Extract the [X, Y] coordinate from the center of the cell holding the provided text.  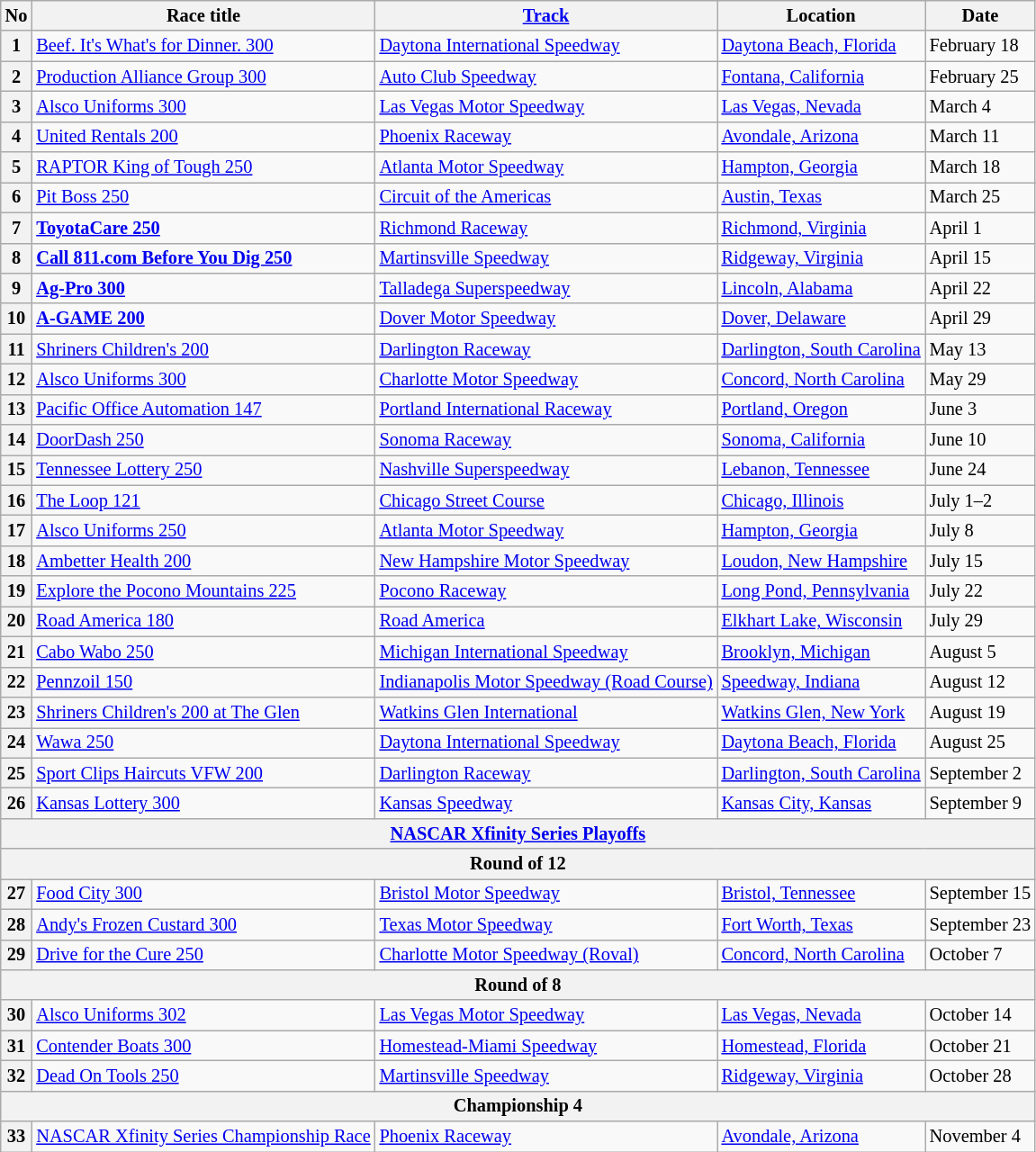
Pennzoil 150 [203, 682]
March 25 [980, 197]
Sonoma Raceway [546, 440]
Road America 180 [203, 621]
Speedway, Indiana [821, 682]
Explore the Pocono Mountains 225 [203, 591]
5 [16, 167]
Michigan International Speedway [546, 652]
Wawa 250 [203, 742]
September 9 [980, 803]
26 [16, 803]
November 4 [980, 1137]
February 18 [980, 46]
October 7 [980, 955]
Homestead-Miami Speedway [546, 1046]
Bristol, Tennessee [821, 894]
Pit Boss 250 [203, 197]
September 23 [980, 924]
Charlotte Motor Speedway (Roval) [546, 955]
27 [16, 894]
10 [16, 319]
The Loop 121 [203, 500]
20 [16, 621]
August 25 [980, 742]
Chicago, Illinois [821, 500]
Richmond, Virginia [821, 228]
15 [16, 470]
9 [16, 288]
April 22 [980, 288]
7 [16, 228]
8 [16, 258]
Charlotte Motor Speedway [546, 379]
Kansas Lottery 300 [203, 803]
July 8 [980, 530]
Contender Boats 300 [203, 1046]
Talladega Superspeedway [546, 288]
Lincoln, Alabama [821, 288]
19 [16, 591]
21 [16, 652]
NASCAR Xfinity Series Championship Race [203, 1137]
Fort Worth, Texas [821, 924]
33 [16, 1137]
No [16, 15]
October 14 [980, 1015]
May 13 [980, 349]
Bristol Motor Speedway [546, 894]
Alsco Uniforms 250 [203, 530]
17 [16, 530]
Round of 12 [518, 864]
1 [16, 46]
April 29 [980, 319]
Food City 300 [203, 894]
Sonoma, California [821, 440]
16 [16, 500]
August 12 [980, 682]
May 29 [980, 379]
Long Pond, Pennsylvania [821, 591]
February 25 [980, 76]
June 10 [980, 440]
Shriners Children's 200 [203, 349]
22 [16, 682]
Portland International Raceway [546, 409]
Dead On Tools 250 [203, 1075]
Sport Clips Haircuts VFW 200 [203, 773]
October 28 [980, 1075]
Andy's Frozen Custard 300 [203, 924]
Austin, Texas [821, 197]
Nashville Superspeedway [546, 470]
Portland, Oregon [821, 409]
July 15 [980, 561]
Pocono Raceway [546, 591]
April 1 [980, 228]
Lebanon, Tennessee [821, 470]
New Hampshire Motor Speedway [546, 561]
Cabo Wabo 250 [203, 652]
Production Alliance Group 300 [203, 76]
12 [16, 379]
Race title [203, 15]
NASCAR Xfinity Series Playoffs [518, 833]
Texas Motor Speedway [546, 924]
Fontana, California [821, 76]
Road America [546, 621]
April 15 [980, 258]
Shriners Children's 200 at The Glen [203, 712]
Ag-Pro 300 [203, 288]
March 11 [980, 137]
Alsco Uniforms 302 [203, 1015]
Richmond Raceway [546, 228]
6 [16, 197]
June 3 [980, 409]
A-GAME 200 [203, 319]
3 [16, 106]
Ambetter Health 200 [203, 561]
DoorDash 250 [203, 440]
RAPTOR King of Tough 250 [203, 167]
Kansas Speedway [546, 803]
18 [16, 561]
32 [16, 1075]
Circuit of the Americas [546, 197]
Date [980, 15]
14 [16, 440]
ToyotaCare 250 [203, 228]
31 [16, 1046]
Kansas City, Kansas [821, 803]
2 [16, 76]
March 18 [980, 167]
June 24 [980, 470]
Location [821, 15]
Pacific Office Automation 147 [203, 409]
United Rentals 200 [203, 137]
Watkins Glen International [546, 712]
September 2 [980, 773]
Homestead, Florida [821, 1046]
24 [16, 742]
Indianapolis Motor Speedway (Road Course) [546, 682]
Call 811.com Before You Dig 250 [203, 258]
Tennessee Lottery 250 [203, 470]
30 [16, 1015]
Track [546, 15]
July 1–2 [980, 500]
11 [16, 349]
23 [16, 712]
March 4 [980, 106]
Championship 4 [518, 1106]
4 [16, 137]
July 22 [980, 591]
Chicago Street Course [546, 500]
Round of 8 [518, 985]
25 [16, 773]
Dover Motor Speedway [546, 319]
October 21 [980, 1046]
July 29 [980, 621]
August 19 [980, 712]
Dover, Delaware [821, 319]
Auto Club Speedway [546, 76]
Watkins Glen, New York [821, 712]
August 5 [980, 652]
Loudon, New Hampshire [821, 561]
Elkhart Lake, Wisconsin [821, 621]
Brooklyn, Michigan [821, 652]
13 [16, 409]
September 15 [980, 894]
Drive for the Cure 250 [203, 955]
29 [16, 955]
Beef. It's What's for Dinner. 300 [203, 46]
28 [16, 924]
